Find where the given text appears and provide that cell's center as (X, Y) coordinate. 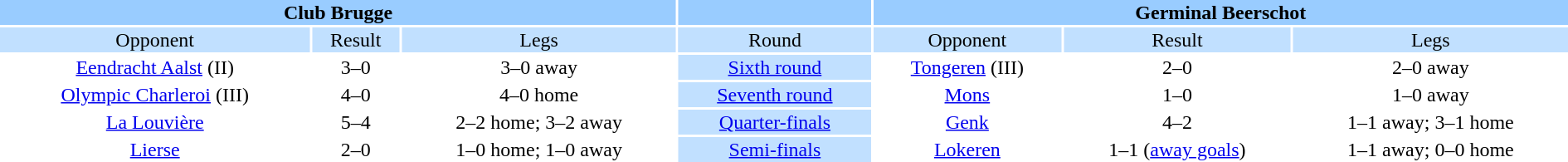
1–0 home; 1–0 away (539, 150)
3–0 away (539, 67)
1–1 (away goals) (1177, 150)
Lierse (154, 150)
La Louvière (154, 122)
Seventh round (775, 95)
Eendracht Aalst (II) (154, 67)
2–2 home; 3–2 away (539, 122)
5–4 (355, 122)
Olympic Charleroi (III) (154, 95)
1–0 away (1430, 95)
4–2 (1177, 122)
4–0 home (539, 95)
Mons (967, 95)
4–0 (355, 95)
Tongeren (III) (967, 67)
Quarter-finals (775, 122)
Germinal Beerschot (1221, 12)
Semi-finals (775, 150)
2–0 away (1430, 67)
Lokeren (967, 150)
Genk (967, 122)
Club Brugge (338, 12)
Sixth round (775, 67)
1–1 away; 3–1 home (1430, 122)
3–0 (355, 67)
1–0 (1177, 95)
1–1 away; 0–0 home (1430, 150)
Round (775, 40)
